Determine the (x, y) coordinate at the center of the cell enclosing the given text.  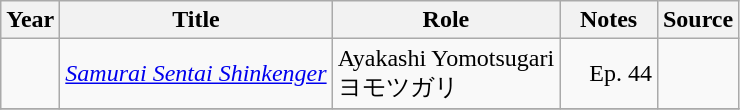
Notes (609, 20)
Role (446, 20)
Ep. 44 (609, 74)
Ayakashi Yomotsugariヨモツガリ (446, 74)
Source (698, 20)
Samurai Sentai Shinkenger (196, 74)
Title (196, 20)
Year (30, 20)
